Search for the cell housing the specified text and yield its (X, Y) center coordinate. 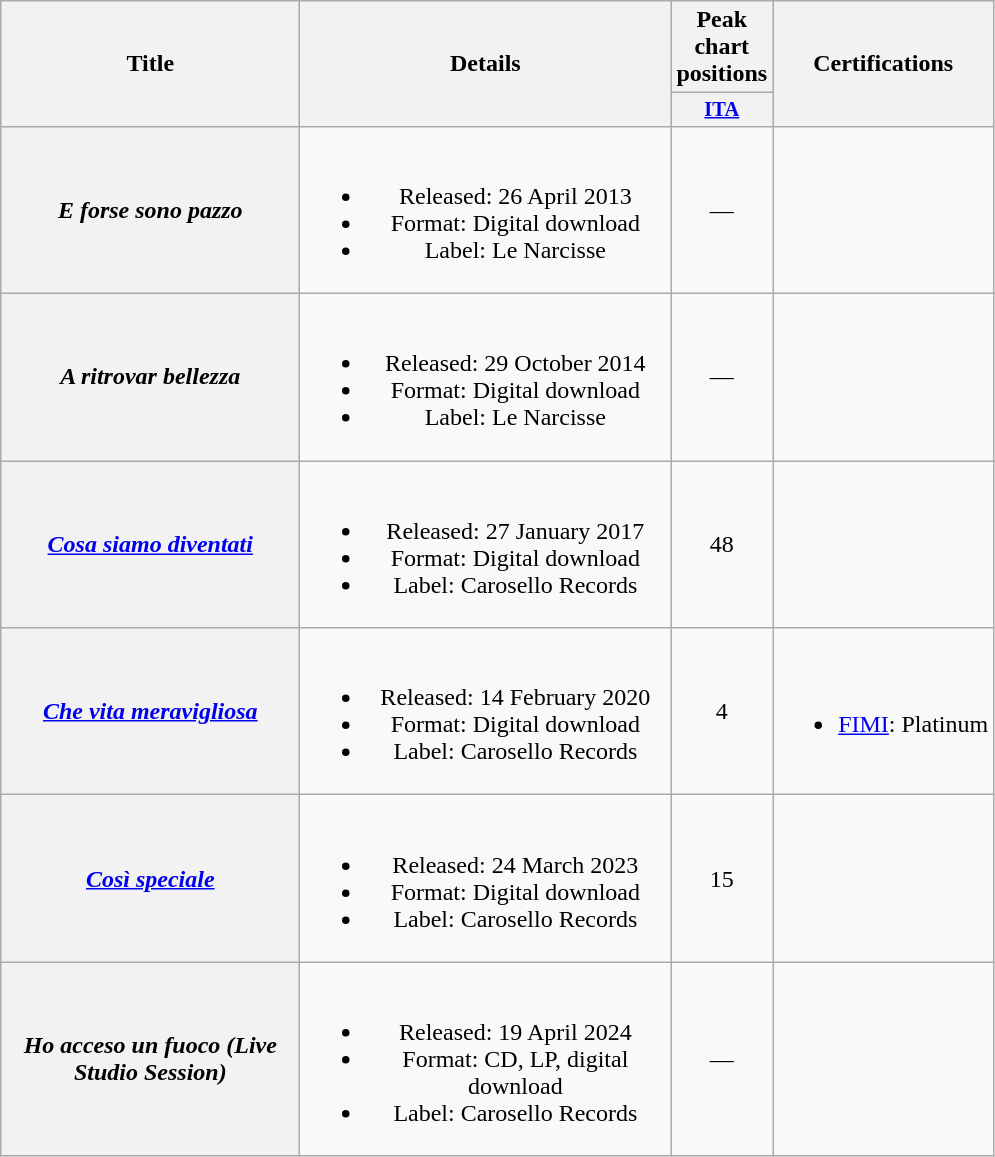
Certifications (884, 64)
A ritrovar bellezza (150, 378)
48 (722, 544)
Ho acceso un fuoco (Live Studio Session) (150, 1059)
15 (722, 878)
Cosa siamo diventati (150, 544)
Released: 24 March 2023Format: Digital downloadLabel: Carosello Records (486, 878)
Released: 26 April 2013Format: Digital downloadLabel: Le Narcisse (486, 210)
Che vita meravigliosa (150, 712)
Released: 19 April 2024Format: CD, LP, digital downloadLabel: Carosello Records (486, 1059)
Peak chart positions (722, 47)
Details (486, 64)
E forse sono pazzo (150, 210)
4 (722, 712)
ITA (722, 110)
Così speciale (150, 878)
Title (150, 64)
FIMI: Platinum (884, 712)
Released: 27 January 2017Format: Digital downloadLabel: Carosello Records (486, 544)
Released: 14 February 2020Format: Digital downloadLabel: Carosello Records (486, 712)
Released: 29 October 2014Format: Digital downloadLabel: Le Narcisse (486, 378)
